Extract the [x, y] coordinate from the center of the cell holding the provided text.  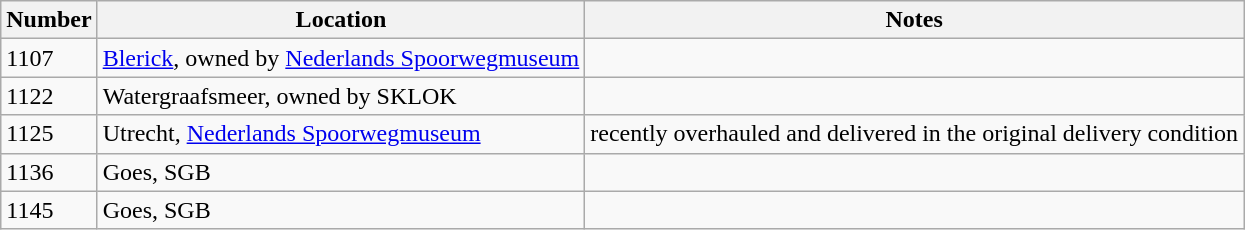
Blerick, owned by Nederlands Spoorwegmuseum [341, 58]
recently overhauled and delivered in the original delivery condition [914, 134]
1125 [49, 134]
1136 [49, 172]
Watergraafsmeer, owned by SKLOK [341, 96]
1145 [49, 210]
Number [49, 20]
Utrecht, Nederlands Spoorwegmuseum [341, 134]
Location [341, 20]
1107 [49, 58]
1122 [49, 96]
Notes [914, 20]
